Return the (X, Y) coordinate for the center point of the cell that contains the specified text.  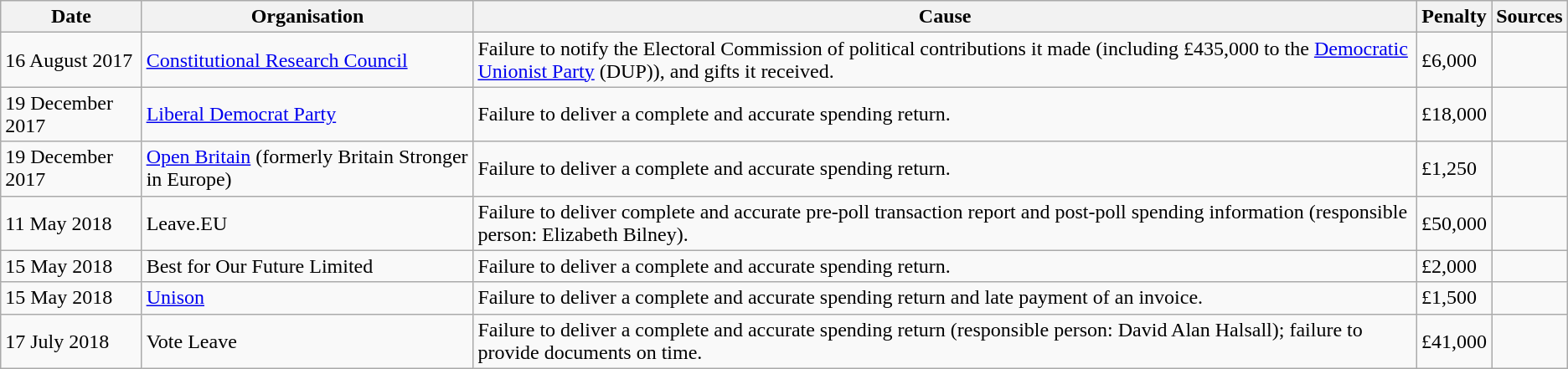
11 May 2018 (71, 223)
£41,000 (1454, 341)
Sources (1529, 17)
Date (71, 17)
Liberal Democrat Party (307, 114)
£18,000 (1454, 114)
Failure to deliver complete and accurate pre-poll transaction report and post-poll spending information (responsible person: Elizabeth Bilney). (945, 223)
£1,250 (1454, 169)
Cause (945, 17)
£6,000 (1454, 60)
Unison (307, 298)
17 July 2018 (71, 341)
£50,000 (1454, 223)
Organisation (307, 17)
Vote Leave (307, 341)
Constitutional Research Council (307, 60)
Open Britain (formerly Britain Stronger in Europe) (307, 169)
Penalty (1454, 17)
Failure to deliver a complete and accurate spending return and late payment of an invoice. (945, 298)
£1,500 (1454, 298)
Best for Our Future Limited (307, 266)
16 August 2017 (71, 60)
Leave.EU (307, 223)
£2,000 (1454, 266)
Failure to deliver a complete and accurate spending return (responsible person: David Alan Halsall); failure to provide documents on time. (945, 341)
